For the text-containing cell, return its midpoint in [X, Y] coordinate format. 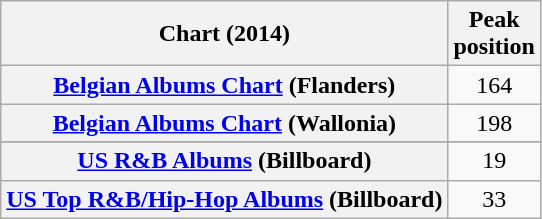
Chart (2014) [224, 34]
US Top R&B/Hip-Hop Albums (Billboard) [224, 199]
33 [494, 199]
198 [494, 123]
19 [494, 161]
164 [494, 85]
US R&B Albums (Billboard) [224, 161]
Belgian Albums Chart (Wallonia) [224, 123]
Peakposition [494, 34]
Belgian Albums Chart (Flanders) [224, 85]
